Scan for the cell matching the given text and deliver its [X, Y] coordinate at center. 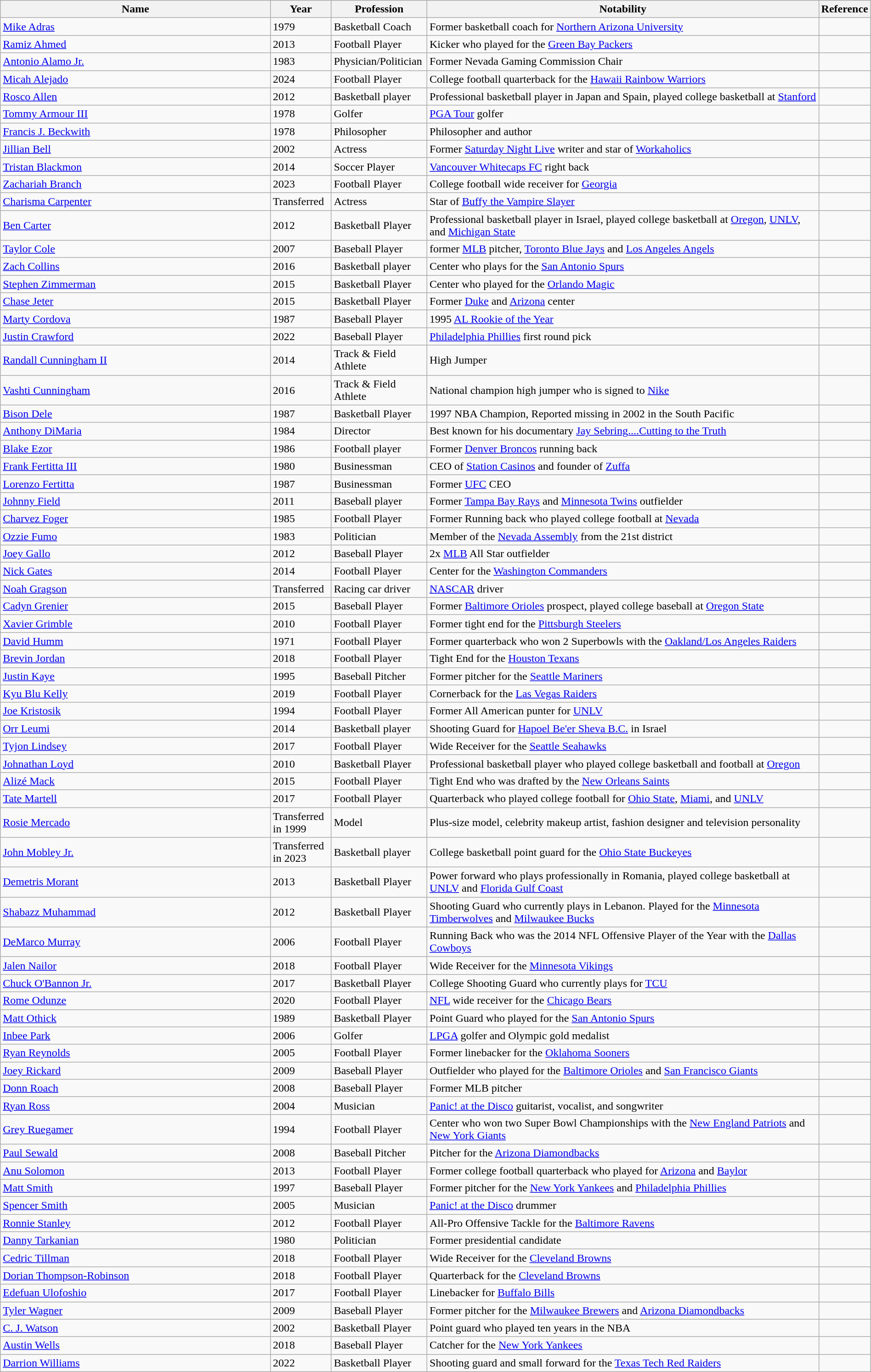
Tristan Blackmon [136, 166]
Star of Buffy the Vampire Slayer [623, 201]
Edefuan Ulofoshio [136, 1293]
NASCAR driver [623, 589]
Randall Cunningham II [136, 360]
1979 [301, 27]
Rosco Allen [136, 97]
Chuck O'Bannon Jr. [136, 983]
Charvez Foger [136, 518]
Zachariah Branch [136, 184]
High Jumper [623, 360]
Former Baltimore Orioles prospect, played college baseball at Oregon State [623, 606]
Xavier Grimble [136, 624]
All-Pro Offensive Tackle for the Baltimore Ravens [623, 1223]
Frank Fertitta III [136, 466]
College basketball point guard for the Ohio State Buckeyes [623, 852]
Philosopher [379, 131]
2020 [301, 1001]
Ryan Reynolds [136, 1053]
Quarterback for the Cleveland Browns [623, 1275]
Football player [379, 449]
Blake Ezor [136, 449]
2x MLB All Star outfielder [623, 554]
Joe Kristosik [136, 711]
Center who plays for the San Antonio Spurs [623, 267]
Linebacker for Buffalo Bills [623, 1293]
Profession [379, 9]
Johnathan Loyd [136, 763]
Joey Gallo [136, 554]
Pitcher for the Arizona Diamondbacks [623, 1153]
Austin Wells [136, 1345]
Vancouver Whitecaps FC right back [623, 166]
CEO of Station Casinos and founder of Zuffa [623, 466]
2004 [301, 1105]
Dorian Thompson-Robinson [136, 1275]
David Humm [136, 641]
Former Tampa Bay Rays and Minnesota Twins outfielder [623, 501]
Director [379, 431]
Vashti Cunningham [136, 390]
Physician/Politician [379, 62]
Alizé Mack [136, 781]
Notability [623, 9]
Tate Martell [136, 798]
Anthony DiMaria [136, 431]
Justin Crawford [136, 336]
Francis J. Beckwith [136, 131]
Joey Rickard [136, 1070]
Stephen Zimmerman [136, 284]
Basketball Coach [379, 27]
Professional basketball player who played college basketball and football at Oregon [623, 763]
Ryan Ross [136, 1105]
Former linebacker for the Oklahoma Sooners [623, 1053]
Racing car driver [379, 589]
Zach Collins [136, 267]
Chase Jeter [136, 302]
Outfielder who played for the Baltimore Orioles and San Francisco Giants [623, 1070]
1985 [301, 518]
Center who won two Super Bowl Championships with the New England Patriots and New York Giants [623, 1129]
Micah Alejado [136, 79]
Former tight end for the Pittsburgh Steelers [623, 624]
Tight End who was drafted by the New Orleans Saints [623, 781]
1986 [301, 449]
Shooting guard and small forward for the Texas Tech Red Raiders [623, 1363]
DeMarco Murray [136, 942]
Panic! at the Disco guitarist, vocalist, and songwriter [623, 1105]
Shabazz Muhammad [136, 912]
Philadelphia Phillies first round pick [623, 336]
1997 [301, 1188]
Noah Gragson [136, 589]
Cadyn Grenier [136, 606]
Catcher for the New York Yankees [623, 1345]
Anu Solomon [136, 1171]
Center for the Washington Commanders [623, 571]
Philosopher and author [623, 131]
Tommy Armour III [136, 114]
Tight End for the Houston Texans [623, 659]
Former Nevada Gaming Commission Chair [623, 62]
Running Back who was the 2014 NFL Offensive Player of the Year with the Dallas Cowboys [623, 942]
Professional basketball player in Israel, played college basketball at Oregon, UNLV, and Michigan State [623, 225]
Danny Tarkanian [136, 1241]
Ozzie Fumo [136, 536]
Wide Receiver for the Seattle Seahawks [623, 746]
Cornerback for the Las Vegas Raiders [623, 694]
Kyu Blu Kelly [136, 694]
Transferred in 2023 [301, 852]
1989 [301, 1018]
Kicker who played for the Green Bay Packers [623, 44]
Johnny Field [136, 501]
former MLB pitcher, Toronto Blue Jays and Los Angeles Angels [623, 249]
College football wide receiver for Georgia [623, 184]
1971 [301, 641]
Transferred in 1999 [301, 822]
John Mobley Jr. [136, 852]
Jalen Nailor [136, 966]
Reference [844, 9]
Shooting Guard for Hapoel Be'er Sheva B.C. in Israel [623, 729]
LPGA golfer and Olympic gold medalist [623, 1036]
Former pitcher for the Milwaukee Brewers and Arizona Diamondbacks [623, 1310]
Ben Carter [136, 225]
Point guard who played ten years in the NBA [623, 1328]
Rosie Mercado [136, 822]
Tyler Wagner [136, 1310]
Donn Roach [136, 1088]
Antonio Alamo Jr. [136, 62]
Power forward who plays professionally in Romania, played college basketball at UNLV and Florida Gulf Coast [623, 882]
Matt Smith [136, 1188]
Marty Cordova [136, 319]
Former presidential candidate [623, 1241]
Baseball player [379, 501]
Spencer Smith [136, 1206]
Ronnie Stanley [136, 1223]
Charisma Carpenter [136, 201]
Former pitcher for the New York Yankees and Philadelphia Phillies [623, 1188]
Name [136, 9]
1995 [301, 676]
Former quarterback who won 2 Superbowls with the Oakland/Los Angeles Raiders [623, 641]
Former All American punter for UNLV [623, 711]
2019 [301, 694]
C. J. Watson [136, 1328]
Former MLB pitcher [623, 1088]
1997 NBA Champion, Reported missing in 2002 in the South Pacific [623, 414]
Point Guard who played for the San Antonio Spurs [623, 1018]
1995 AL Rookie of the Year [623, 319]
Former pitcher for the Seattle Mariners [623, 676]
Panic! at the Disco drummer [623, 1206]
Nick Gates [136, 571]
Inbee Park [136, 1036]
College football quarterback for the Hawaii Rainbow Warriors [623, 79]
Wide Receiver for the Cleveland Browns [623, 1258]
Ramiz Ahmed [136, 44]
National champion high jumper who is signed to Nike [623, 390]
Wide Receiver for the Minnesota Vikings [623, 966]
Former Denver Broncos running back [623, 449]
Cedric Tillman [136, 1258]
Rome Odunze [136, 1001]
Member of the Nevada Assembly from the 21st district [623, 536]
Darrion Williams [136, 1363]
Matt Othick [136, 1018]
Jillian Bell [136, 149]
Model [379, 822]
2007 [301, 249]
Former college football quarterback who played for Arizona and Baylor [623, 1171]
Bison Dele [136, 414]
Former Duke and Arizona center [623, 302]
Plus-size model, celebrity makeup artist, fashion designer and television personality [623, 822]
Demetris Morant [136, 882]
Mike Adras [136, 27]
Soccer Player [379, 166]
Former basketball coach for Northern Arizona University [623, 27]
Best known for his documentary Jay Sebring....Cutting to the Truth [623, 431]
Former Running back who played college football at Nevada [623, 518]
College Shooting Guard who currently plays for TCU [623, 983]
Shooting Guard who currently plays in Lebanon. Played for the Minnesota Timberwolves and Milwaukee Bucks [623, 912]
2011 [301, 501]
Brevin Jordan [136, 659]
Tyjon Lindsey [136, 746]
2024 [301, 79]
NFL wide receiver for the Chicago Bears [623, 1001]
Grey Ruegamer [136, 1129]
Center who played for the Orlando Magic [623, 284]
Former UFC CEO [623, 484]
Former Saturday Night Live writer and star of Workaholics [623, 149]
Paul Sewald [136, 1153]
PGA Tour golfer [623, 114]
Professional basketball player in Japan and Spain, played college basketball at Stanford [623, 97]
Orr Leumi [136, 729]
Justin Kaye [136, 676]
Quarterback who played college football for Ohio State, Miami, and UNLV [623, 798]
Taylor Cole [136, 249]
Lorenzo Fertitta [136, 484]
2023 [301, 184]
1984 [301, 431]
Year [301, 9]
